Locate the cell with the specified text and output its [x, y] center coordinate. 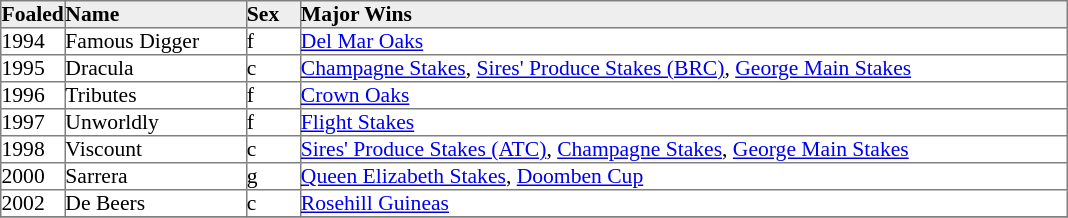
Sarrera [156, 176]
Flight Stakes [683, 122]
Sires' Produce Stakes (ATC), Champagne Stakes, George Main Stakes [683, 150]
Rosehill Guineas [683, 204]
Unworldly [156, 122]
Major Wins [683, 14]
Foaled [33, 14]
1995 [33, 68]
1996 [33, 96]
1997 [33, 122]
2002 [33, 204]
g [273, 176]
Del Mar Oaks [683, 42]
1998 [33, 150]
Viscount [156, 150]
Famous Digger [156, 42]
Name [156, 14]
Sex [273, 14]
De Beers [156, 204]
2000 [33, 176]
Crown Oaks [683, 96]
1994 [33, 42]
Queen Elizabeth Stakes, Doomben Cup [683, 176]
Tributes [156, 96]
Champagne Stakes, Sires' Produce Stakes (BRC), George Main Stakes [683, 68]
Dracula [156, 68]
